Detect which cell encompasses the target text, then output its [x, y] center coordinate. 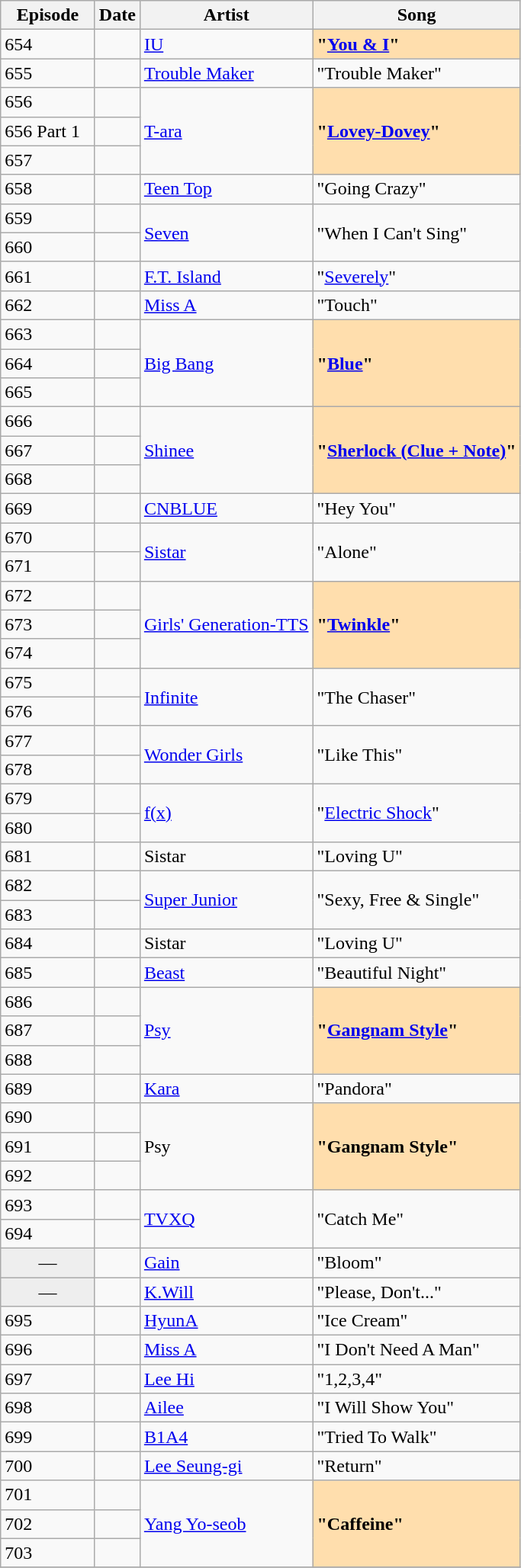
"Lovey-Dovey" [416, 131]
Wonder Girls [226, 755]
"Catch Me" [416, 1219]
663 [48, 334]
700 [48, 1466]
661 [48, 276]
Trouble Maker [226, 73]
Yang Yo-seob [226, 1524]
674 [48, 653]
"Return" [416, 1466]
695 [48, 1321]
Lee Seung-gi [226, 1466]
IU [226, 44]
697 [48, 1379]
684 [48, 944]
"Pandora" [416, 1089]
"Alone" [416, 552]
"Trouble Maker" [416, 73]
"Ice Cream" [416, 1321]
666 [48, 422]
Ailee [226, 1408]
699 [48, 1437]
675 [48, 682]
Beast [226, 973]
677 [48, 740]
681 [48, 857]
"Hey You" [416, 508]
Gain [226, 1262]
"I Will Show You" [416, 1408]
689 [48, 1089]
703 [48, 1553]
Lee Hi [226, 1379]
682 [48, 886]
Artist [226, 15]
658 [48, 189]
F.T. Island [226, 276]
660 [48, 247]
"Like This" [416, 755]
656 [48, 102]
680 [48, 827]
670 [48, 537]
"Caffeine" [416, 1524]
"Twinkle" [416, 624]
657 [48, 160]
f(x) [226, 813]
Infinite [226, 697]
Big Bang [226, 363]
702 [48, 1524]
"The Chaser" [416, 697]
683 [48, 915]
"Please, Don't..." [416, 1292]
"Sexy, Free & Single" [416, 900]
Teen Top [226, 189]
B1A4 [226, 1437]
"Beautiful Night" [416, 973]
"Severely" [416, 276]
654 [48, 44]
"When I Can't Sing" [416, 232]
669 [48, 508]
K.Will [226, 1292]
690 [48, 1117]
T-ara [226, 131]
"Bloom" [416, 1262]
"Electric Shock" [416, 813]
"Touch" [416, 305]
"1,2,3,4" [416, 1379]
Seven [226, 232]
696 [48, 1350]
687 [48, 1031]
694 [48, 1233]
656 Part 1 [48, 131]
685 [48, 973]
678 [48, 769]
"Sherlock (Clue + Note)" [416, 451]
691 [48, 1146]
Super Junior [226, 900]
688 [48, 1060]
"Going Crazy" [416, 189]
662 [48, 305]
672 [48, 595]
CNBLUE [226, 508]
Kara [226, 1089]
667 [48, 451]
655 [48, 73]
"Blue" [416, 363]
698 [48, 1408]
693 [48, 1204]
701 [48, 1495]
668 [48, 479]
679 [48, 798]
686 [48, 1002]
"I Don't Need A Man" [416, 1350]
664 [48, 364]
Episode [48, 15]
Shinee [226, 451]
671 [48, 566]
676 [48, 711]
659 [48, 218]
HyunA [226, 1321]
"Tried To Walk" [416, 1437]
Girls' Generation-TTS [226, 624]
Date [117, 15]
692 [48, 1175]
665 [48, 393]
Song [416, 15]
TVXQ [226, 1219]
673 [48, 624]
"You & I" [416, 44]
